For the text-containing cell, return its midpoint in [x, y] coordinate format. 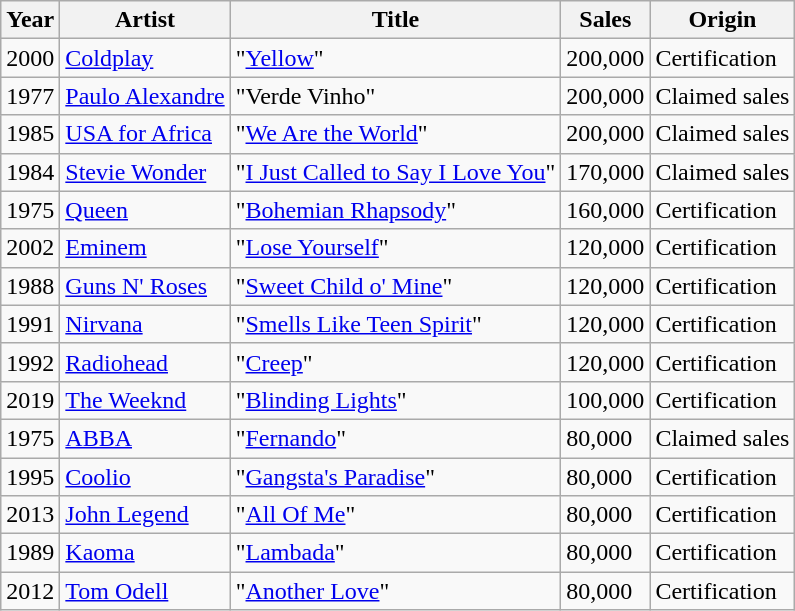
"We Are the World" [396, 134]
"Smells Like Teen Spirit" [396, 324]
Tom Odell [145, 591]
ABBA [145, 438]
Artist [145, 20]
"Fernando" [396, 438]
Nirvana [145, 324]
"Creep" [396, 362]
1988 [30, 286]
"Sweet Child o' Mine" [396, 286]
"Lambada" [396, 553]
"Yellow" [396, 58]
2012 [30, 591]
"Blinding Lights" [396, 400]
1984 [30, 172]
"I Just Called to Say I Love You" [396, 172]
Coolio [145, 477]
Sales [606, 20]
"All Of Me" [396, 515]
2019 [30, 400]
Eminem [145, 248]
Guns N' Roses [145, 286]
"Gangsta's Paradise" [396, 477]
"Verde Vinho" [396, 96]
170,000 [606, 172]
"Bohemian Rhapsody" [396, 210]
2013 [30, 515]
1992 [30, 362]
Queen [145, 210]
1985 [30, 134]
Kaoma [145, 553]
1977 [30, 96]
1995 [30, 477]
The Weeknd [145, 400]
John Legend [145, 515]
USA for Africa [145, 134]
1989 [30, 553]
Origin [722, 20]
2002 [30, 248]
Coldplay [145, 58]
"Another Love" [396, 591]
2000 [30, 58]
Stevie Wonder [145, 172]
Title [396, 20]
100,000 [606, 400]
"Lose Yourself" [396, 248]
160,000 [606, 210]
Year [30, 20]
Paulo Alexandre [145, 96]
1991 [30, 324]
Radiohead [145, 362]
